Return [x, y] of the center of cell containing provided text 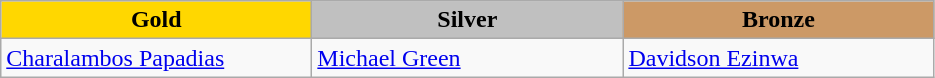
Silver [468, 20]
Gold [156, 20]
Davidson Ezinwa [778, 58]
Michael Green [468, 58]
Charalambos Papadias [156, 58]
Bronze [778, 20]
